Capture the cell that displays the provided text and extract its [X, Y] central coordinate. 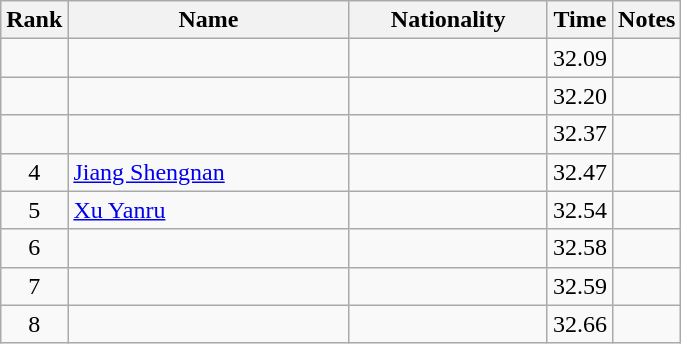
7 [34, 286]
Nationality [448, 20]
32.59 [580, 286]
32.09 [580, 58]
32.20 [580, 96]
32.37 [580, 134]
Rank [34, 20]
Xu Yanru [208, 210]
5 [34, 210]
6 [34, 248]
32.47 [580, 172]
32.66 [580, 324]
Jiang Shengnan [208, 172]
Time [580, 20]
Notes [647, 20]
32.54 [580, 210]
Name [208, 20]
32.58 [580, 248]
8 [34, 324]
4 [34, 172]
